From the cell containing the given text, extract its center point as [x, y] coordinate. 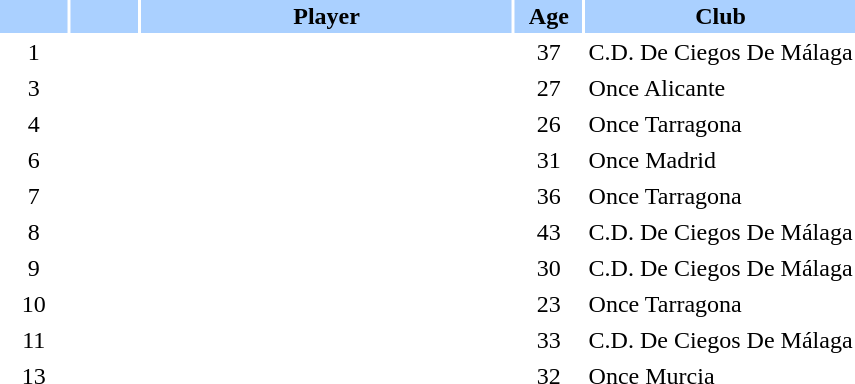
43 [548, 232]
30 [548, 268]
8 [34, 232]
3 [34, 88]
27 [548, 88]
1 [34, 52]
6 [34, 160]
4 [34, 124]
31 [548, 160]
33 [548, 340]
36 [548, 196]
Age [548, 16]
7 [34, 196]
37 [548, 52]
Player [326, 16]
9 [34, 268]
23 [548, 304]
26 [548, 124]
10 [34, 304]
11 [34, 340]
